Provide the (x, y) coordinate of the cell's center where the given text is located.  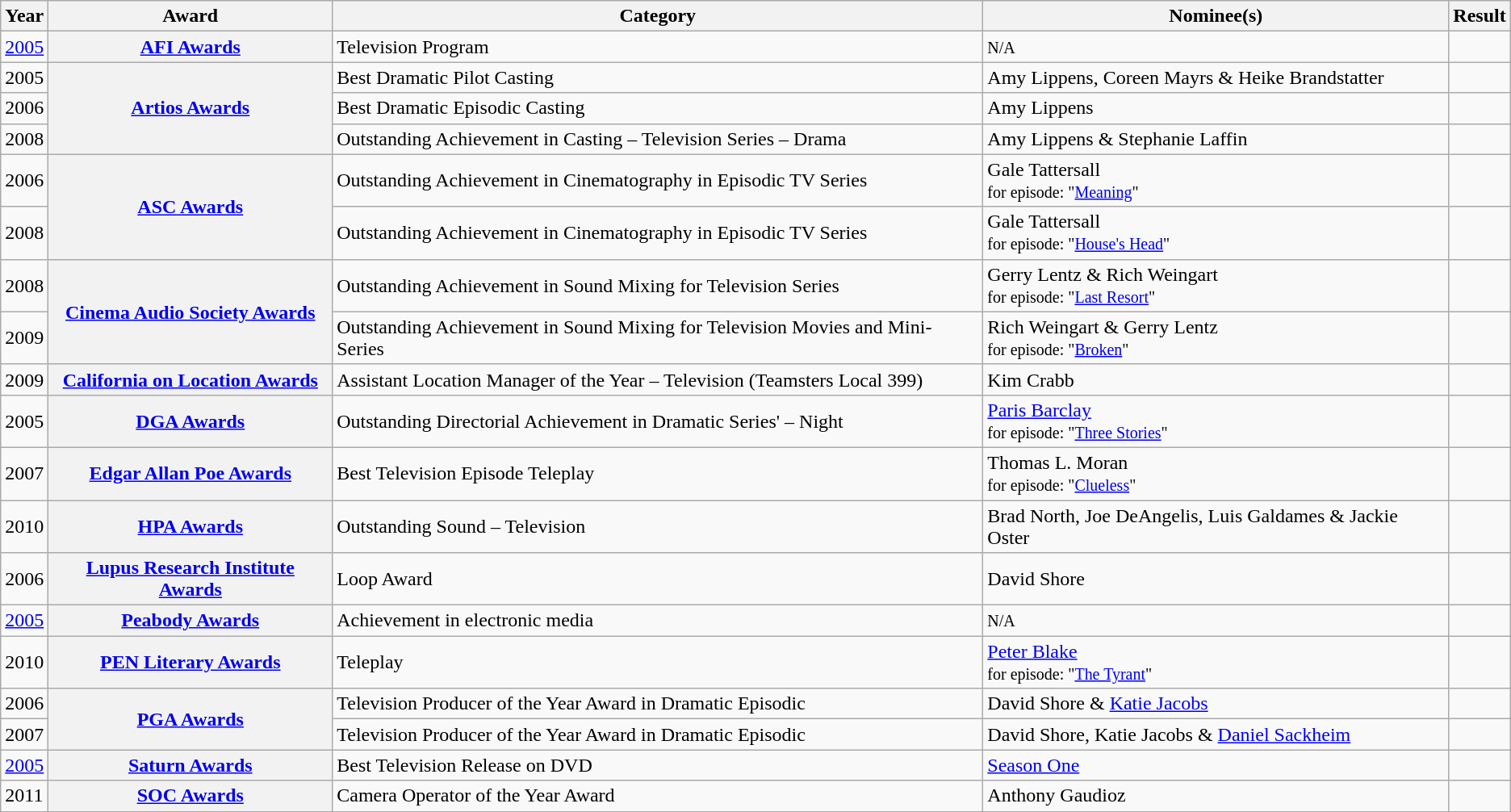
DGA Awards (190, 421)
HPA Awards (190, 526)
Cinema Audio Society Awards (190, 312)
Peabody Awards (190, 621)
Gale Tattersallfor episode: "Meaning" (1216, 181)
California on Location Awards (190, 379)
Outstanding Achievement in Casting – Television Series – Drama (658, 139)
Television Program (658, 47)
Season One (1216, 765)
Rich Weingart & Gerry Lentzfor episode: "Broken" (1216, 337)
Gerry Lentz & Rich Weingartfor episode: "Last Resort" (1216, 286)
Outstanding Directorial Achievement in Dramatic Series' – Night (658, 421)
Lupus Research Institute Awards (190, 580)
ASC Awards (190, 207)
Outstanding Achievement in Sound Mixing for Television Series (658, 286)
Teleplay (658, 662)
Best Television Episode Teleplay (658, 473)
David Shore (1216, 580)
Amy Lippens, Coreen Mayrs & Heike Brandstatter (1216, 77)
Anthony Gaudioz (1216, 796)
PEN Literary Awards (190, 662)
Assistant Location Manager of the Year – Television (Teamsters Local 399) (658, 379)
Award (190, 16)
Achievement in electronic media (658, 621)
Outstanding Sound – Television (658, 526)
Thomas L. Moranfor episode: "Clueless" (1216, 473)
Amy Lippens & Stephanie Laffin (1216, 139)
Paris Barclayfor episode: "Three Stories" (1216, 421)
SOC Awards (190, 796)
Camera Operator of the Year Award (658, 796)
Gale Tattersallfor episode: "House's Head" (1216, 232)
Amy Lippens (1216, 108)
Nominee(s) (1216, 16)
Best Dramatic Pilot Casting (658, 77)
David Shore & Katie Jacobs (1216, 704)
Year (24, 16)
Saturn Awards (190, 765)
AFI Awards (190, 47)
Loop Award (658, 580)
David Shore, Katie Jacobs & Daniel Sackheim (1216, 735)
Edgar Allan Poe Awards (190, 473)
Artios Awards (190, 108)
PGA Awards (190, 719)
Kim Crabb (1216, 379)
Outstanding Achievement in Sound Mixing for Television Movies and Mini-Series (658, 337)
Brad North, Joe DeAngelis, Luis Galdames & Jackie Oster (1216, 526)
2011 (24, 796)
Best Dramatic Episodic Casting (658, 108)
Best Television Release on DVD (658, 765)
Result (1480, 16)
Category (658, 16)
Peter Blake for episode: "The Tyrant" (1216, 662)
